Detect which cell encompasses the target text, then output its [X, Y] center coordinate. 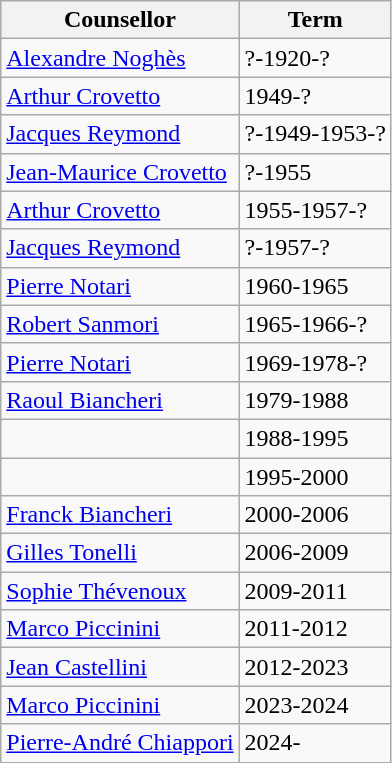
1988-1995 [315, 438]
Jean-Maurice Crovetto [120, 172]
Sophie Thévenoux [120, 591]
1949-? [315, 96]
Term [315, 20]
2023-2024 [315, 705]
?-1949-1953-? [315, 134]
Franck Biancheri [120, 515]
?-1955 [315, 172]
Raoul Biancheri [120, 400]
1955-1957-? [315, 210]
1965-1966-? [315, 324]
?-1957-? [315, 248]
2012-2023 [315, 667]
Jean Castellini [120, 667]
Robert Sanmori [120, 324]
1969-1978-? [315, 362]
2011-2012 [315, 629]
1979-1988 [315, 400]
?-1920-? [315, 58]
Alexandre Noghès [120, 58]
1960-1965 [315, 286]
Counsellor [120, 20]
1995-2000 [315, 477]
Pierre-André Chiappori [120, 743]
2000-2006 [315, 515]
2006-2009 [315, 553]
2009-2011 [315, 591]
2024- [315, 743]
Gilles Tonelli [120, 553]
